Return the [x, y] coordinate for the center point of the cell that contains the specified text.  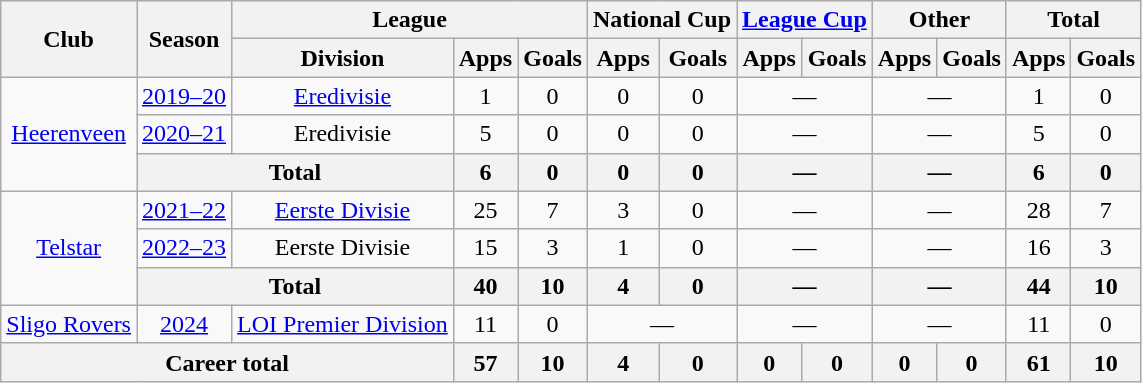
Season [184, 39]
Other [939, 20]
2024 [184, 324]
2020–21 [184, 134]
44 [1038, 286]
2019–20 [184, 96]
2022–23 [184, 248]
61 [1038, 362]
Club [69, 39]
40 [485, 286]
16 [1038, 248]
57 [485, 362]
LOI Premier Division [343, 324]
2021–22 [184, 210]
25 [485, 210]
Sligo Rovers [69, 324]
Heerenveen [69, 134]
League Cup [805, 20]
National Cup [662, 20]
15 [485, 248]
28 [1038, 210]
Division [343, 58]
Career total [228, 362]
Telstar [69, 248]
League [410, 20]
